Detect which cell encompasses the target text, then output its (x, y) center coordinate. 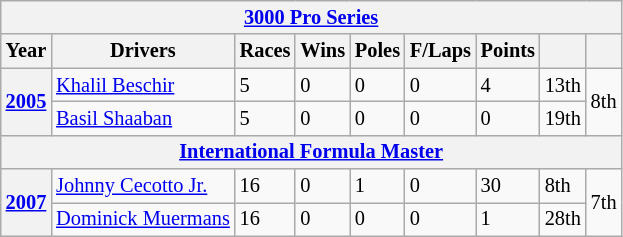
Johnny Cecotto Jr. (143, 186)
3000 Pro Series (312, 17)
19th (563, 118)
7th (604, 202)
Year (26, 51)
Basil Shaaban (143, 118)
13th (563, 85)
Poles (378, 51)
2007 (26, 202)
30 (508, 186)
Wins (322, 51)
4 (508, 85)
International Formula Master (312, 152)
Dominick Muermans (143, 219)
F/Laps (440, 51)
28th (563, 219)
Khalil Beschir (143, 85)
Points (508, 51)
2005 (26, 102)
Races (266, 51)
Drivers (143, 51)
